Find where the given text appears and provide that cell's center as [X, Y] coordinate. 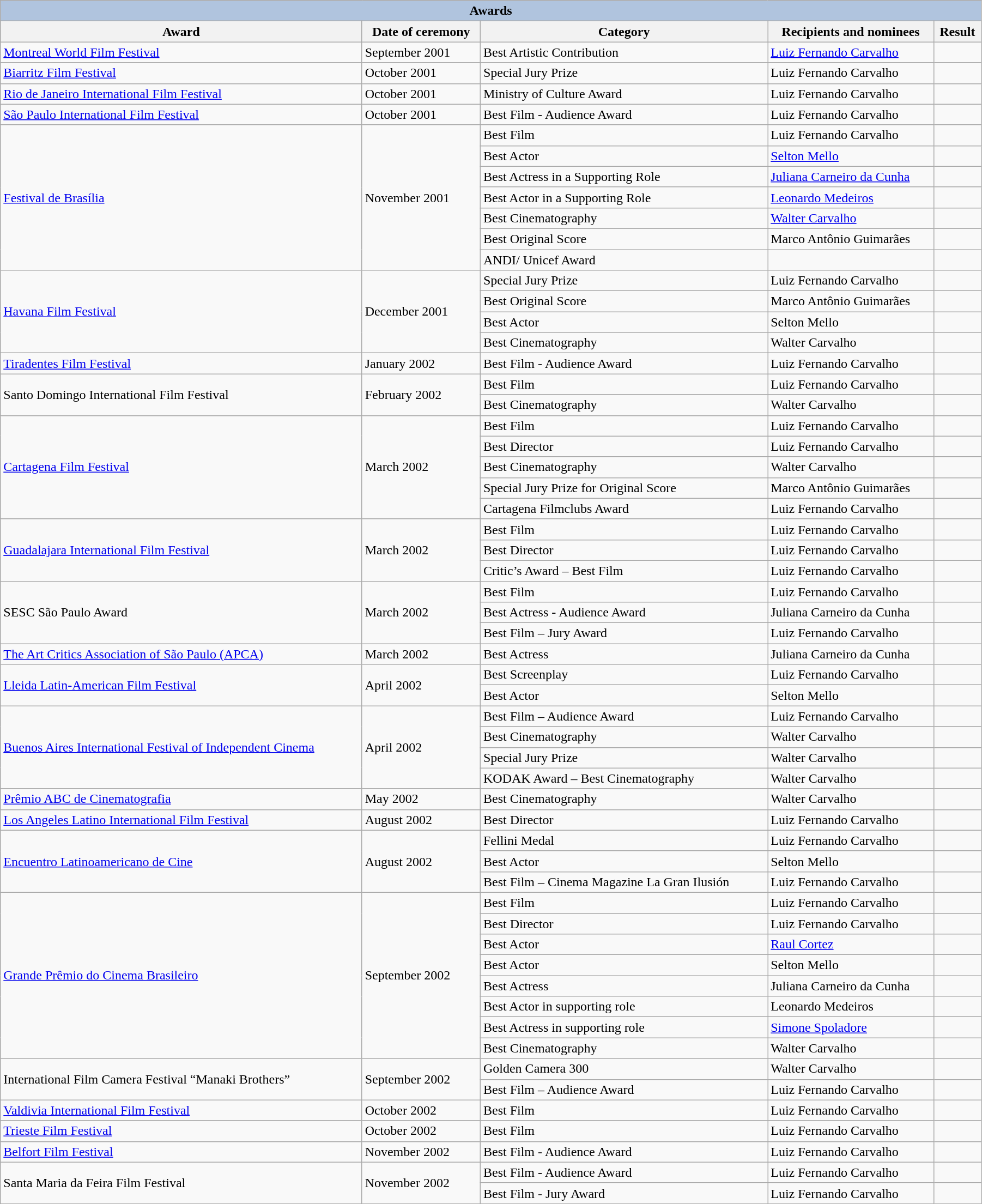
Award [181, 32]
Encuentro Latinoamericano de Cine [181, 861]
January 2002 [421, 364]
Best Artistic Contribution [623, 52]
Best Actor in a Supporting Role [623, 197]
Fellini Medal [623, 840]
Best Film - Jury Award [623, 1193]
Best Film – Cinema Magazine La Gran Ilusión [623, 882]
Raul Cortez [851, 945]
May 2002 [421, 799]
Category [623, 32]
Rio de Janeiro International Film Festival [181, 94]
Best Screenplay [623, 675]
Santo Domingo International Film Festival [181, 395]
November 2001 [421, 197]
São Paulo International Film Festival [181, 114]
Result [957, 32]
The Art Critics Association of São Paulo (APCA) [181, 654]
Awards [491, 11]
Best Actor in supporting role [623, 1007]
Buenos Aires International Festival of Independent Cinema [181, 747]
ANDI/ Unicef Award [623, 260]
Recipients and nominees [851, 32]
Lleida Latin-American Film Festival [181, 685]
Valdivia International Film Festival [181, 1110]
Simone Spoladore [851, 1027]
Prêmio ABC de Cinematografia [181, 799]
Belfort Film Festival [181, 1152]
Guadalajara International Film Festival [181, 550]
Cartagena Filmclubs Award [623, 509]
Festival de Brasília [181, 197]
Golden Camera 300 [623, 1069]
Best Actress - Audience Award [623, 613]
International Film Camera Festival “Manaki Brothers” [181, 1079]
December 2001 [421, 312]
Ministry of Culture Award [623, 94]
Best Actress in supporting role [623, 1027]
Montreal World Film Festival [181, 52]
Biarritz Film Festival [181, 73]
Trieste Film Festival [181, 1131]
February 2002 [421, 395]
Tiradentes Film Festival [181, 364]
SESC São Paulo Award [181, 612]
Best Film – Jury Award [623, 633]
Special Jury Prize for Original Score [623, 488]
Critic’s Award – Best Film [623, 571]
September 2001 [421, 52]
Best Actress in a Supporting Role [623, 177]
Cartagena Film Festival [181, 467]
Havana Film Festival [181, 312]
Date of ceremony [421, 32]
Grande Prêmio do Cinema Brasileiro [181, 975]
KODAK Award – Best Cinematography [623, 778]
Los Angeles Latino International Film Festival [181, 820]
Santa Maria da Feira Film Festival [181, 1183]
